Identify which cell holds the provided text, then report its (X, Y) central coordinate. 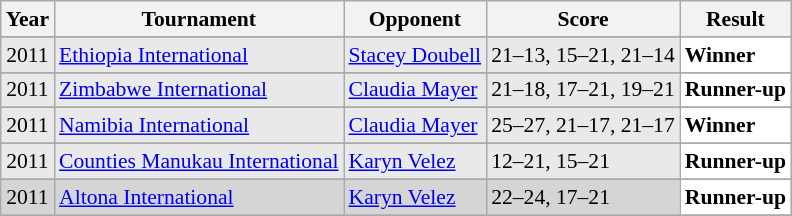
Counties Manukau International (199, 162)
Opponent (416, 19)
Score (583, 19)
Namibia International (199, 126)
22–24, 17–21 (583, 197)
12–21, 15–21 (583, 162)
Tournament (199, 19)
Zimbabwe International (199, 90)
25–27, 21–17, 21–17 (583, 126)
Result (736, 19)
21–13, 15–21, 21–14 (583, 55)
Year (28, 19)
Ethiopia International (199, 55)
21–18, 17–21, 19–21 (583, 90)
Stacey Doubell (416, 55)
Altona International (199, 197)
